Return (x, y) of the center of cell containing provided text 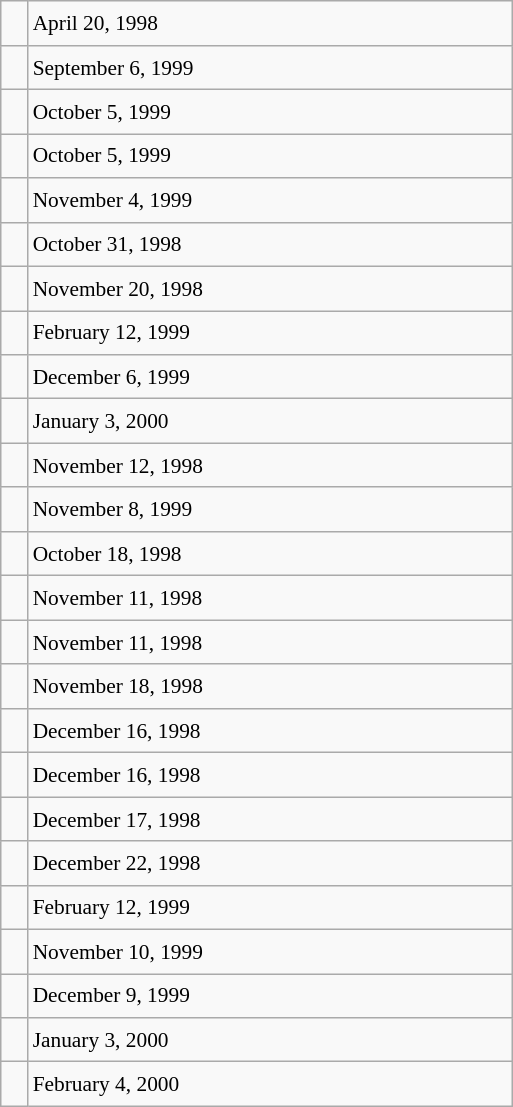
October 31, 1998 (270, 244)
November 8, 1999 (270, 509)
November 10, 1999 (270, 951)
November 12, 1998 (270, 465)
December 6, 1999 (270, 377)
November 18, 1998 (270, 686)
December 22, 1998 (270, 863)
October 18, 1998 (270, 554)
December 17, 1998 (270, 819)
November 4, 1999 (270, 200)
February 4, 2000 (270, 1084)
April 20, 1998 (270, 23)
September 6, 1999 (270, 67)
November 20, 1998 (270, 288)
December 9, 1999 (270, 996)
